Find where the given text appears and provide that cell's center as (X, Y) coordinate. 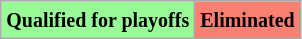
Qualified for playoffs (98, 20)
Eliminated (248, 20)
